Pinpoint the cell where the given text exists, returning its (x, y) midpoint coordinate. 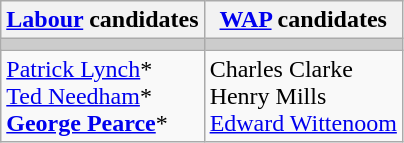
Labour candidates (102, 20)
Patrick Lynch*Ted Needham*George Pearce* (102, 96)
WAP candidates (303, 20)
Charles ClarkeHenry MillsEdward Wittenoom (303, 96)
